Extract the [x, y] coordinate from the center of the cell holding the provided text.  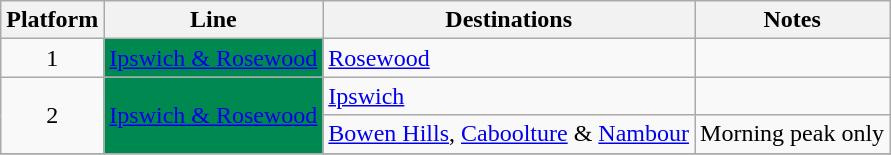
Rosewood [509, 58]
2 [52, 115]
1 [52, 58]
Platform [52, 20]
Ipswich [509, 96]
Bowen Hills, Caboolture & Nambour [509, 134]
Destinations [509, 20]
Notes [792, 20]
Line [214, 20]
Morning peak only [792, 134]
